From the cell containing the given text, extract its center point as (X, Y) coordinate. 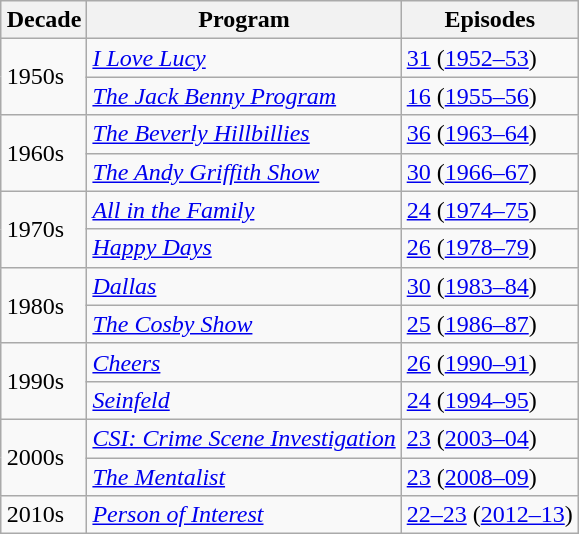
All in the Family (244, 210)
The Mentalist (244, 477)
I Love Lucy (244, 58)
The Andy Griffith Show (244, 172)
Person of Interest (244, 515)
31 (1952–53) (490, 58)
24 (1974–75) (490, 210)
The Cosby Show (244, 324)
16 (1955–56) (490, 96)
26 (1978–79) (490, 248)
Decade (44, 20)
1990s (44, 381)
Episodes (490, 20)
25 (1986–87) (490, 324)
30 (1966–67) (490, 172)
1960s (44, 153)
1980s (44, 305)
24 (1994–95) (490, 400)
Seinfeld (244, 400)
30 (1983–84) (490, 286)
The Jack Benny Program (244, 96)
1970s (44, 229)
22–23 (2012–13) (490, 515)
26 (1990–91) (490, 362)
Program (244, 20)
1950s (44, 77)
2010s (44, 515)
2000s (44, 457)
Cheers (244, 362)
23 (2003–04) (490, 438)
36 (1963–64) (490, 134)
The Beverly Hillbillies (244, 134)
23 (2008–09) (490, 477)
Dallas (244, 286)
CSI: Crime Scene Investigation (244, 438)
Happy Days (244, 248)
